Return (X, Y) of the center of cell containing provided text 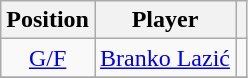
Branko Lazić (164, 58)
G/F (48, 58)
Player (164, 20)
Position (48, 20)
